Determine the (x, y) coordinate at the center of the cell enclosing the given text.  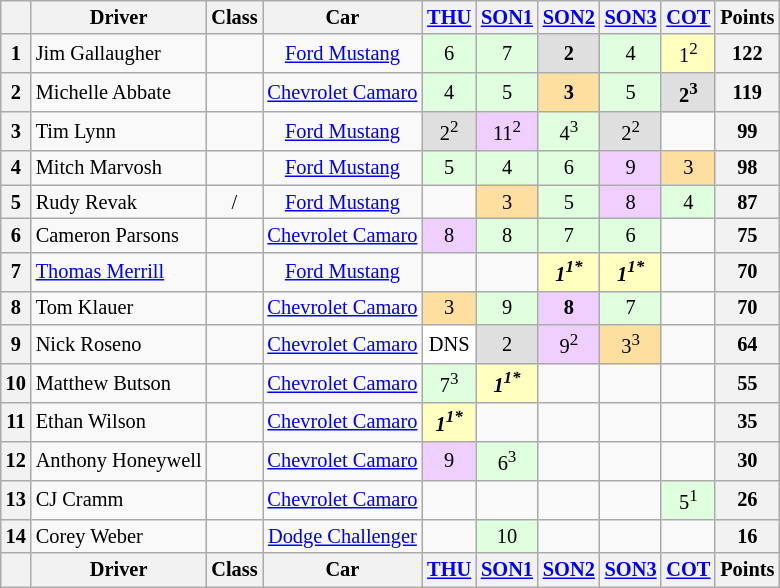
51 (688, 500)
Tom Klauer (119, 308)
CJ Cramm (119, 500)
Michelle Abbate (119, 92)
DNS (449, 344)
23 (688, 92)
Dodge Challenger (343, 536)
55 (747, 382)
11 (16, 422)
13 (16, 500)
119 (747, 92)
63 (507, 460)
73 (449, 382)
Thomas Merrill (119, 272)
Corey Weber (119, 536)
16 (747, 536)
33 (631, 344)
122 (747, 54)
Mitch Marvosh (119, 168)
87 (747, 202)
Jim Gallaugher (119, 54)
14 (16, 536)
Rudy Revak (119, 202)
64 (747, 344)
92 (569, 344)
112 (507, 132)
30 (747, 460)
Cameron Parsons (119, 235)
Matthew Butson (119, 382)
26 (747, 500)
Nick Roseno (119, 344)
1 (16, 54)
99 (747, 132)
Tim Lynn (119, 132)
98 (747, 168)
35 (747, 422)
43 (569, 132)
Ethan Wilson (119, 422)
Anthony Honeywell (119, 460)
/ (234, 202)
75 (747, 235)
